From the cell containing the given text, extract its center point as (x, y) coordinate. 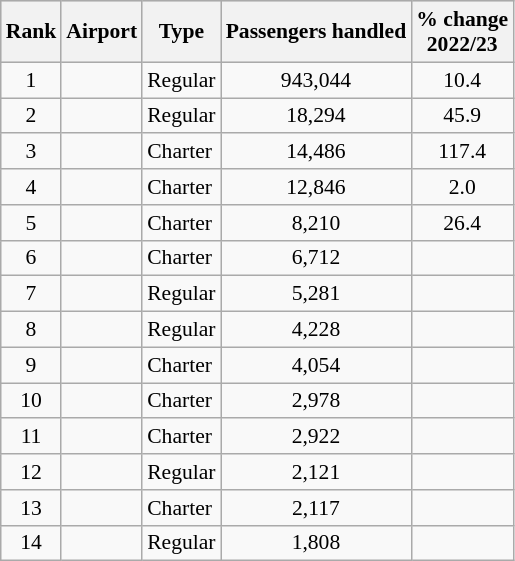
12 (32, 472)
9 (32, 365)
4 (32, 187)
6 (32, 258)
10 (32, 401)
4,054 (316, 365)
5 (32, 223)
6,712 (316, 258)
2,978 (316, 401)
2.0 (462, 187)
1,808 (316, 543)
Airport (102, 32)
5,281 (316, 294)
14 (32, 543)
45.9 (462, 116)
2 (32, 116)
8 (32, 330)
2,121 (316, 472)
1 (32, 80)
% change2022/23 (462, 32)
11 (32, 437)
12,846 (316, 187)
117.4 (462, 152)
Rank (32, 32)
943,044 (316, 80)
3 (32, 152)
2,922 (316, 437)
2,117 (316, 508)
4,228 (316, 330)
7 (32, 294)
26.4 (462, 223)
10.4 (462, 80)
Type (181, 32)
13 (32, 508)
8,210 (316, 223)
14,486 (316, 152)
18,294 (316, 116)
Passengers handled (316, 32)
